Extract the [X, Y] coordinate from the center of the cell holding the provided text.  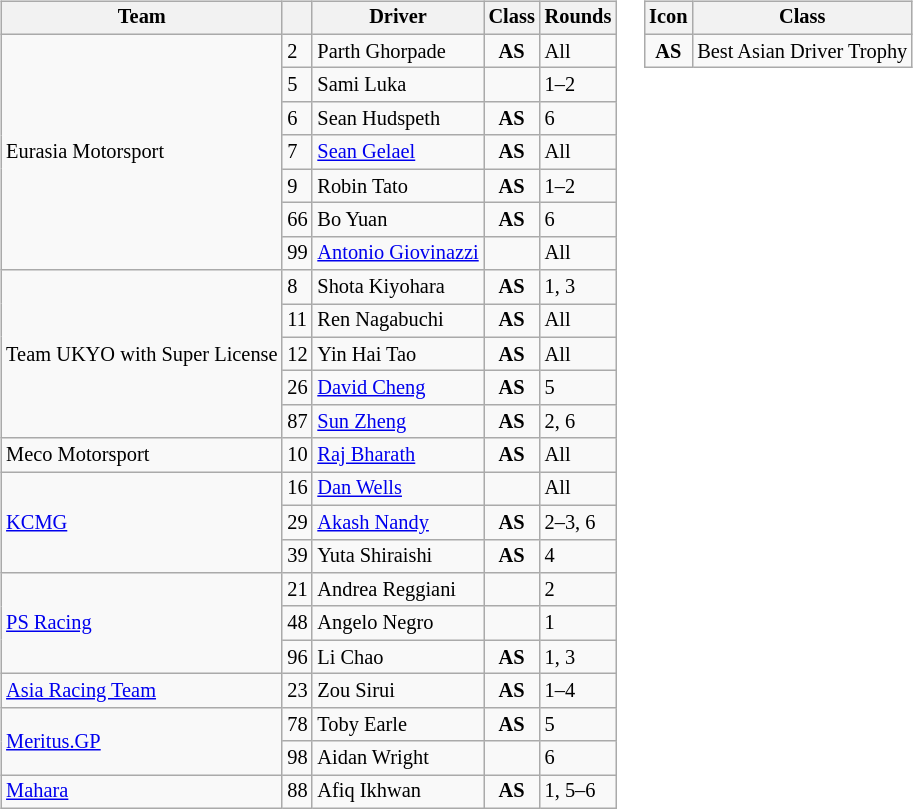
Team UKYO with Super License [142, 354]
Li Chao [398, 657]
Best Asian Driver Trophy [802, 51]
Eurasia Motorsport [142, 152]
29 [297, 522]
Robin Tato [398, 186]
Antonio Giovinazzi [398, 253]
Meco Motorsport [142, 455]
David Cheng [398, 388]
KCMG [142, 522]
48 [297, 623]
Driver [398, 18]
Team [142, 18]
Rounds [578, 18]
2–3, 6 [578, 522]
Raj Bharath [398, 455]
Shota Kiyohara [398, 287]
39 [297, 556]
2, 6 [578, 422]
Yin Hai Tao [398, 354]
Sean Hudspeth [398, 119]
98 [297, 758]
21 [297, 590]
Parth Ghorpade [398, 51]
Angelo Negro [398, 623]
Toby Earle [398, 724]
Aidan Wright [398, 758]
7 [297, 152]
12 [297, 354]
Ren Nagabuchi [398, 321]
66 [297, 220]
88 [297, 792]
16 [297, 489]
26 [297, 388]
PS Racing [142, 624]
Afiq Ikhwan [398, 792]
Meritus.GP [142, 740]
Zou Sirui [398, 691]
Asia Racing Team [142, 691]
Akash Nandy [398, 522]
Sami Luka [398, 85]
1, 5–6 [578, 792]
78 [297, 724]
9 [297, 186]
Andrea Reggiani [398, 590]
Mahara [142, 792]
1–4 [578, 691]
Sun Zheng [398, 422]
4 [578, 556]
Dan Wells [398, 489]
96 [297, 657]
Bo Yuan [398, 220]
8 [297, 287]
Yuta Shiraishi [398, 556]
23 [297, 691]
1 [578, 623]
10 [297, 455]
11 [297, 321]
Icon [668, 18]
Sean Gelael [398, 152]
87 [297, 422]
99 [297, 253]
